Return the [x, y] coordinate for the center point of the cell that contains the specified text.  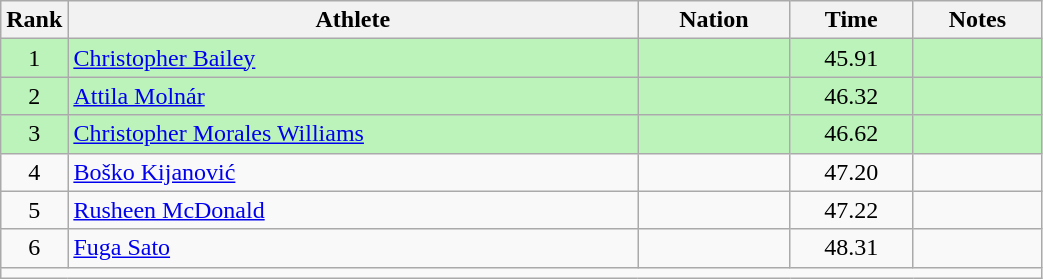
5 [34, 210]
Fuga Sato [353, 248]
46.62 [852, 134]
2 [34, 96]
Boško Kijanović [353, 172]
46.32 [852, 96]
Time [852, 20]
6 [34, 248]
Christopher Bailey [353, 58]
48.31 [852, 248]
47.22 [852, 210]
Rank [34, 20]
Christopher Morales Williams [353, 134]
Nation [714, 20]
1 [34, 58]
45.91 [852, 58]
3 [34, 134]
4 [34, 172]
Notes [978, 20]
Athlete [353, 20]
Attila Molnár [353, 96]
47.20 [852, 172]
Rusheen McDonald [353, 210]
